Find where the given text appears and provide that cell's center as [X, Y] coordinate. 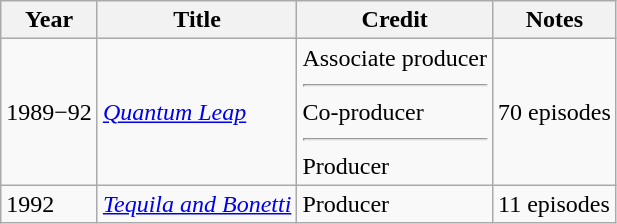
11 episodes [555, 204]
Year [50, 20]
1992 [50, 204]
Title [197, 20]
Quantum Leap [197, 112]
Notes [555, 20]
Credit [395, 20]
1989−92 [50, 112]
70 episodes [555, 112]
Producer [395, 204]
Associate producerCo-producerProducer [395, 112]
Tequila and Bonetti [197, 204]
